Find where the given text appears and provide that cell's center as [X, Y] coordinate. 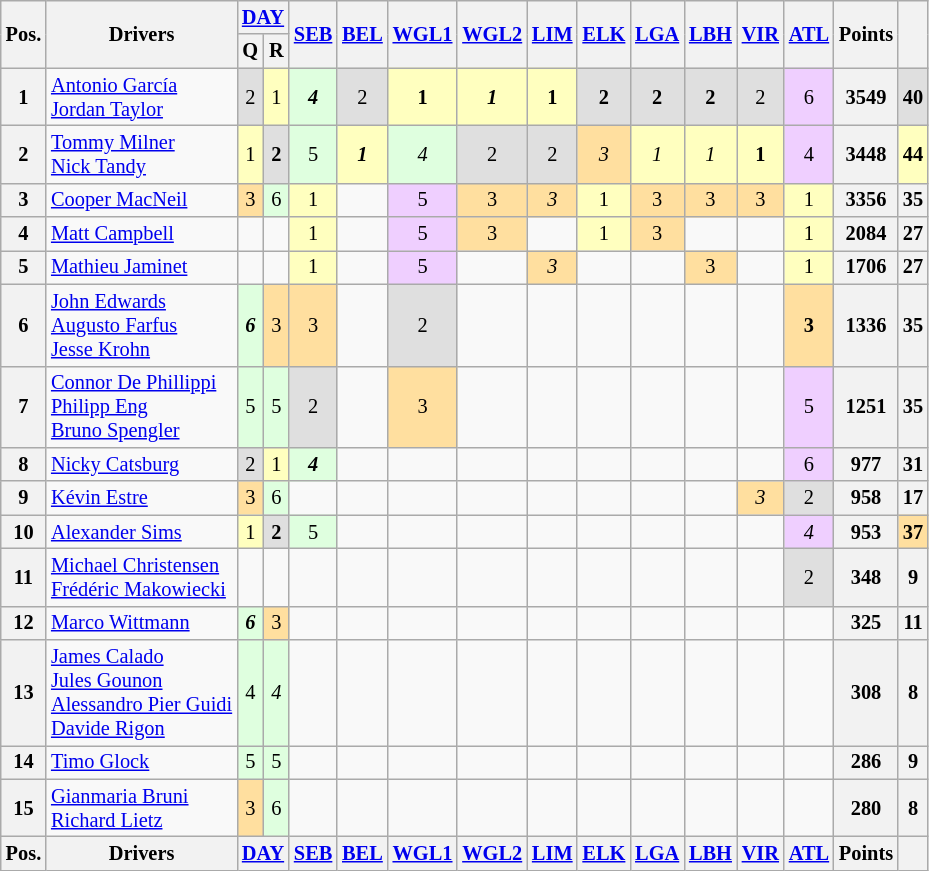
1706 [866, 267]
Michael Christensen Frédéric Makowiecki [142, 577]
Kévin Estre [142, 498]
Matt Campbell [142, 234]
Cooper MacNeil [142, 200]
Marco Wittmann [142, 623]
40 [913, 97]
3448 [866, 154]
17 [913, 498]
15 [24, 808]
348 [866, 577]
Timo Glock [142, 762]
958 [866, 498]
Mathieu Jaminet [142, 267]
Gianmaria Bruni Richard Lietz [142, 808]
37 [913, 532]
280 [866, 808]
2084 [866, 234]
James Calado Jules Gounon Alessandro Pier Guidi Davide Rigon [142, 693]
Connor De Phillippi Philipp Eng Bruno Spengler [142, 407]
R [276, 51]
John Edwards Augusto Farfus Jesse Krohn [142, 325]
953 [866, 532]
31 [913, 464]
Alexander Sims [142, 532]
Nicky Catsburg [142, 464]
286 [866, 762]
Antonio García Jordan Taylor [142, 97]
1336 [866, 325]
44 [913, 154]
12 [24, 623]
325 [866, 623]
3356 [866, 200]
1251 [866, 407]
Tommy Milner Nick Tandy [142, 154]
308 [866, 693]
7 [24, 407]
14 [24, 762]
10 [24, 532]
3549 [866, 97]
Q [250, 51]
13 [24, 693]
977 [866, 464]
